Locate the cell with the specified text and output its (x, y) center coordinate. 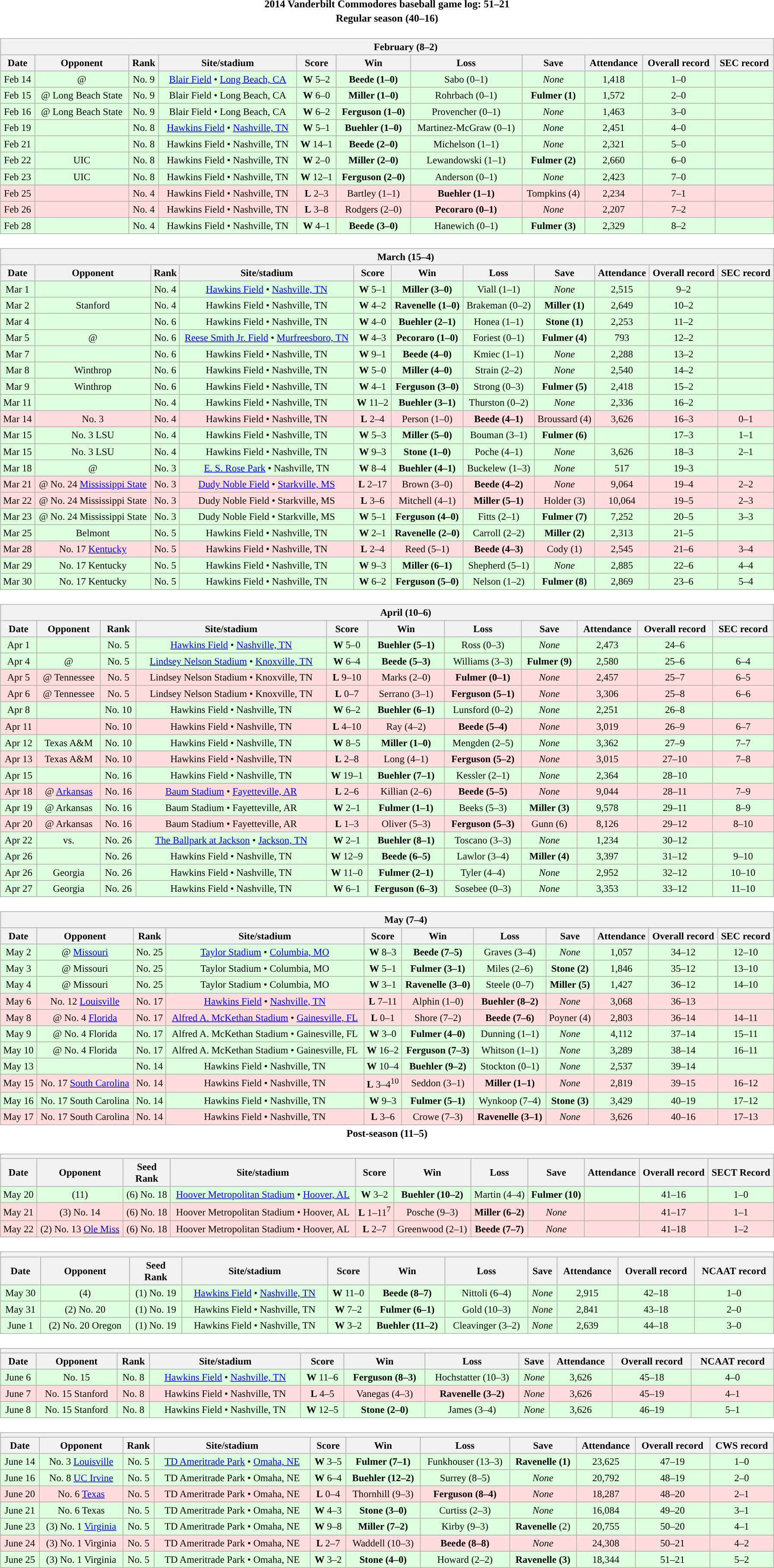
Bartley (1–1) (373, 193)
Mar 1 (18, 289)
23–6 (683, 582)
Waddell (10–3) (383, 1543)
(2) No. 20 Oregon (85, 1325)
Ferguson (5–3) (483, 824)
3,353 (607, 889)
Nelson (1–2) (498, 582)
Gunn (6) (549, 824)
Buehler (2–1) (427, 321)
Ravenelle (2) (543, 1527)
29–12 (675, 824)
Marks (2–0) (406, 677)
Rodgers (2–0) (373, 209)
Stone (1–0) (427, 452)
3–1 (742, 1511)
Foriest (0–1) (498, 338)
7–8 (743, 759)
6–0 (679, 160)
5–1 (733, 1410)
Fulmer (7–1) (383, 1462)
June 25 (20, 1559)
May 15 (19, 1083)
Surrey (8–5) (465, 1478)
Funkhouser (13–3) (465, 1462)
9–10 (743, 856)
May (7–4) (387, 920)
40–19 (683, 1100)
Apr 20 (19, 824)
26–8 (675, 710)
Beede (6–5) (406, 856)
Fulmer (1) (553, 95)
Hochstatter (10–3) (472, 1377)
7–2 (679, 209)
Pecoraro (1–0) (427, 338)
1,572 (613, 95)
15–11 (746, 1034)
31–12 (675, 856)
L 0–7 (347, 694)
vs. (69, 840)
Buehler (7–1) (406, 775)
Fulmer (5) (565, 387)
W 9–8 (328, 1527)
No. 12 Louisville (85, 1001)
Mar 5 (18, 338)
Ravenelle (1) (543, 1462)
10–10 (743, 872)
2,234 (613, 193)
Fulmer (2) (553, 160)
2,660 (613, 160)
June 8 (18, 1410)
39–15 (683, 1083)
Martin (4–4) (499, 1195)
Shepherd (5–1) (498, 565)
Fulmer (6–1) (407, 1309)
L 2–6 (347, 791)
12–10 (746, 952)
Shore (7–2) (438, 1018)
Hanewich (0–1) (466, 226)
W 3–5 (328, 1462)
Buehler (9–2) (438, 1066)
Feb 23 (18, 177)
March (15–4) (387, 257)
Cleavinger (3–2) (486, 1325)
2–2 (745, 484)
Stone (4–0) (383, 1559)
Seddon (3–1) (438, 1083)
Beede (4–0) (427, 354)
19–5 (683, 500)
Wynkoop (7–4) (510, 1100)
Fulmer (8) (565, 582)
Curtiss (2–3) (465, 1511)
Strain (2–2) (498, 370)
Stone (2–0) (384, 1410)
Beede (4–1) (498, 419)
Feb 28 (18, 226)
1–2 (741, 1229)
W 5–3 (372, 435)
June 6 (18, 1377)
5–4 (745, 582)
W 2–0 (317, 160)
Ferguson (7–3) (438, 1050)
29–11 (675, 808)
16–11 (746, 1050)
Rohrbach (0–1) (466, 95)
Fulmer (6) (565, 435)
No. 8 UC Irvine (81, 1478)
Miller (4–0) (427, 370)
Provencher (0–1) (466, 112)
Beede (4–2) (498, 484)
Ferguson (5–2) (483, 759)
Mar 9 (18, 387)
6–7 (743, 726)
4–4 (745, 565)
Miller (5–1) (498, 500)
Ferguson (3–0) (427, 387)
Mar 7 (18, 354)
Feb 21 (18, 144)
45–19 (652, 1393)
Beede (7–5) (438, 952)
Ravenelle (3–2) (472, 1393)
2,418 (622, 387)
Mitchell (4–1) (427, 500)
Ross (0–3) (483, 645)
Feb 14 (18, 79)
Cody (1) (565, 549)
Stone (3–0) (383, 1511)
Buehler (1–0) (373, 128)
L 0–1 (383, 1018)
Mar 25 (18, 533)
Beede (7–6) (510, 1018)
Poche (4–1) (498, 452)
W 11–6 (322, 1377)
Mar 14 (18, 419)
Feb 19 (18, 128)
Feb 25 (18, 193)
Miller (7–2) (383, 1527)
W 6–1 (347, 889)
Mar 22 (18, 500)
Stanford (92, 305)
Fulmer (4) (565, 338)
7–1 (679, 193)
Buehler (1–1) (466, 193)
Miller (6–1) (427, 565)
Ferguson (2–0) (373, 177)
18–3 (683, 452)
51–21 (672, 1559)
3–4 (745, 549)
Beede (1–0) (373, 79)
May 17 (19, 1117)
L 4–5 (322, 1393)
Feb 22 (18, 160)
3,015 (607, 759)
Mar 11 (18, 403)
Miller (4) (549, 856)
Buehler (3–1) (427, 403)
Alphin (1–0) (438, 1001)
10–2 (683, 305)
May 9 (19, 1034)
Brakeman (0–2) (498, 305)
Apr 4 (19, 662)
24–6 (675, 645)
17–3 (683, 435)
2,451 (613, 128)
Miller (5–0) (427, 435)
No. 3 Louisville (81, 1462)
2,819 (621, 1083)
(2) No. 13 Ole Miss (80, 1229)
8–10 (743, 824)
16–3 (683, 419)
2,885 (622, 565)
17–13 (746, 1117)
W 12–1 (317, 177)
Tyler (4–4) (483, 872)
28–11 (675, 791)
Kirby (9–3) (465, 1527)
Toscano (3–3) (483, 840)
Stone (3) (570, 1100)
2,515 (622, 289)
Feb 26 (18, 209)
48–20 (672, 1494)
Apr 22 (19, 840)
Sosebee (0–3) (483, 889)
22–6 (683, 565)
34–12 (683, 952)
Buehler (4–1) (427, 468)
1,418 (613, 79)
2,423 (613, 177)
45–18 (652, 1377)
Buehler (8–1) (406, 840)
6–6 (743, 694)
2,288 (622, 354)
May 16 (19, 1100)
3–3 (745, 516)
Posche (9–3) (432, 1212)
L 4–10 (347, 726)
Oliver (5–3) (406, 824)
Dunning (1–1) (510, 1034)
Fulmer (5–1) (438, 1100)
30–12 (675, 840)
Mar 2 (18, 305)
2,545 (622, 549)
Apr 19 (19, 808)
Miller (3–0) (427, 289)
25–6 (675, 662)
Tompkins (4) (553, 193)
9,578 (607, 808)
13–2 (683, 354)
Broussard (4) (565, 419)
No. 15 (77, 1377)
10,064 (622, 500)
Crowe (7–3) (438, 1117)
May 4 (19, 985)
Apr 27 (19, 889)
Fulmer (9) (549, 662)
Honea (1–1) (498, 321)
Fulmer (7) (565, 516)
40–16 (683, 1117)
2,841 (587, 1309)
Fulmer (4–0) (438, 1034)
38–14 (683, 1050)
36–12 (683, 985)
Martinez-McGraw (0–1) (466, 128)
5–2 (742, 1559)
Miller (5) (570, 985)
W 16–2 (383, 1050)
Steele (0–7) (510, 985)
Lewandowski (1–1) (466, 160)
Mar 21 (18, 484)
Holder (3) (565, 500)
Fulmer (1–1) (406, 808)
2,473 (607, 645)
Sabo (0–1) (466, 79)
Feb 15 (18, 95)
Viall (1–1) (498, 289)
7–9 (743, 791)
The Ballpark at Jackson • Jackson, TN (231, 840)
42–18 (656, 1293)
W 3–0 (383, 1034)
Whitson (1–1) (510, 1050)
3,306 (607, 694)
Buehler (8–2) (510, 1001)
May 2 (19, 952)
Buehler (10–2) (432, 1195)
Anderson (0–1) (466, 177)
W 7–2 (348, 1309)
4–2 (742, 1543)
Apr 11 (19, 726)
(2) No. 20 (85, 1309)
W 8–3 (383, 952)
W 10–4 (383, 1066)
8–2 (679, 226)
47–19 (672, 1462)
20–5 (683, 516)
Beede (5–5) (483, 791)
26–9 (675, 726)
Greenwood (2–1) (432, 1229)
Brown (3–0) (427, 484)
46–19 (652, 1410)
Strong (0–3) (498, 387)
19–3 (683, 468)
W 14–1 (317, 144)
18,344 (606, 1559)
June 7 (18, 1393)
23,625 (606, 1462)
Beede (8–8) (465, 1543)
Thornhill (9–3) (383, 1494)
Beede (5–4) (483, 726)
May 22 (19, 1229)
W 12–9 (347, 856)
2,649 (622, 305)
13–10 (746, 969)
21–6 (683, 549)
W 6–0 (317, 95)
Kmiec (1–1) (498, 354)
0–1 (745, 419)
May 30 (21, 1293)
Person (1–0) (427, 419)
Miller (2–0) (373, 160)
Mar 8 (18, 370)
Mar 28 (18, 549)
Miller (3) (549, 808)
16–2 (683, 403)
W 9–1 (372, 354)
8–9 (743, 808)
15–2 (683, 387)
Mar 4 (18, 321)
11–2 (683, 321)
Buckelew (1–3) (498, 468)
Beeks (5–3) (483, 808)
9,044 (607, 791)
Ferguson (1–0) (373, 112)
Mar 23 (18, 516)
Fulmer (10) (556, 1195)
2,537 (621, 1066)
W 12–5 (322, 1410)
7–0 (679, 177)
Ravenelle (3) (543, 1559)
Serrano (3–1) (406, 694)
8,126 (607, 824)
2,952 (607, 872)
793 (622, 338)
May 21 (19, 1212)
Buehler (5–1) (406, 645)
June 24 (20, 1543)
Apr 8 (19, 710)
44–18 (656, 1325)
2,207 (613, 209)
Ferguson (6–3) (406, 889)
Carroll (2–2) (498, 533)
Reed (5–1) (427, 549)
2,915 (587, 1293)
Feb 16 (18, 112)
Fulmer (3) (553, 226)
6–5 (743, 677)
Belmont (92, 533)
Nittoli (6–4) (486, 1293)
4,112 (621, 1034)
1,463 (613, 112)
3,397 (607, 856)
Mar 30 (18, 582)
Buehler (11–2) (407, 1325)
41–18 (674, 1229)
Apr 5 (19, 677)
3,019 (607, 726)
May 3 (19, 969)
9,064 (622, 484)
37–14 (683, 1034)
May 6 (19, 1001)
June 23 (20, 1527)
L 9–10 (347, 677)
SECT Record (741, 1173)
12–2 (683, 338)
Bouman (3–1) (498, 435)
Ferguson (4–0) (427, 516)
June 21 (20, 1511)
June 14 (20, 1462)
February (8–2) (387, 47)
May 8 (19, 1018)
L 2–17 (372, 484)
Ferguson (8–3) (384, 1377)
2,336 (622, 403)
2,803 (621, 1018)
2,457 (607, 677)
Ravenelle (3–1) (510, 1117)
Miles (2–6) (510, 969)
Apr 12 (19, 743)
Vanegas (4–3) (384, 1393)
June 20 (20, 1494)
Reese Smith Jr. Field • Murfreesboro, TN (266, 338)
Ferguson (5–1) (483, 694)
Thurston (0–2) (498, 403)
Ravenelle (3–0) (438, 985)
16,084 (606, 1511)
1,846 (621, 969)
36–13 (683, 1001)
May 13 (19, 1066)
28–10 (675, 775)
Apr 15 (19, 775)
W 4–2 (372, 305)
19–4 (683, 484)
48–19 (672, 1478)
Kessler (2–1) (483, 775)
16–12 (746, 1083)
Stone (1) (565, 321)
Gold (10–3) (486, 1309)
Fulmer (0–1) (483, 677)
Apr 13 (19, 759)
W 8–4 (372, 468)
14–11 (746, 1018)
W 11–2 (372, 403)
W 3–1 (383, 985)
2–3 (745, 500)
1,234 (607, 840)
W 4–0 (372, 321)
3,289 (621, 1050)
2,251 (607, 710)
Apr 1 (19, 645)
20,792 (606, 1478)
L 1–117 (374, 1212)
Beede (4–3) (498, 549)
Killian (2–6) (406, 791)
32–12 (675, 872)
Williams (3–3) (483, 662)
7,252 (622, 516)
2,540 (622, 370)
June 1 (21, 1325)
14–2 (683, 370)
50–21 (672, 1543)
(4) (85, 1293)
Michelson (1–1) (466, 144)
41–17 (674, 1212)
L 2–8 (347, 759)
L 1–3 (347, 824)
W 19–1 (347, 775)
11–10 (743, 889)
49–20 (672, 1511)
1,057 (621, 952)
Miller (1–1) (510, 1083)
May 20 (19, 1195)
Ferguson (5–0) (427, 582)
Stone (2) (570, 969)
2,329 (613, 226)
Ferguson (8–4) (465, 1494)
14–10 (746, 985)
May 31 (21, 1309)
2,364 (607, 775)
5–0 (679, 144)
50–20 (672, 1527)
Mar 18 (18, 468)
2,321 (613, 144)
Stockton (0–1) (510, 1066)
Buehler (12–2) (383, 1478)
3,429 (621, 1100)
35–12 (683, 969)
Poyner (4) (570, 1018)
41–16 (674, 1195)
Fitts (2–1) (498, 516)
Long (4–1) (406, 759)
39–14 (683, 1066)
W 5–2 (317, 79)
L 7–11 (383, 1001)
25–7 (675, 677)
1,427 (621, 985)
7–7 (743, 743)
517 (622, 468)
2,313 (622, 533)
3,068 (621, 1001)
Beede (2–0) (373, 144)
9–2 (683, 289)
Fulmer (3–1) (438, 969)
Fulmer (2–1) (406, 872)
Mar 29 (18, 565)
2,253 (622, 321)
Beede (3–0) (373, 226)
L 3–410 (383, 1083)
18,287 (606, 1494)
Howard (2–2) (465, 1559)
Ray (4–2) (406, 726)
Buehler (6–1) (406, 710)
27–9 (675, 743)
L 0–4 (328, 1494)
25–8 (675, 694)
(3) No. 14 (80, 1212)
6–4 (743, 662)
17–12 (746, 1100)
Miller (6–2) (499, 1212)
Beede (7–7) (499, 1229)
2,580 (607, 662)
Apr 6 (19, 694)
L 3–8 (317, 209)
Apr 18 (19, 791)
Pecoraro (0–1) (466, 209)
2,869 (622, 582)
3,362 (607, 743)
Beede (8–7) (407, 1293)
(11) (80, 1195)
Beede (5–3) (406, 662)
43–18 (656, 1309)
May 10 (19, 1050)
36–14 (683, 1018)
E. S. Rose Park • Nashville, TN (266, 468)
CWS record (742, 1445)
20,755 (606, 1527)
April (10–6) (387, 613)
Ravenelle (1–0) (427, 305)
24,308 (606, 1543)
Miller (2) (565, 533)
W 8–5 (347, 743)
Miller (1) (565, 305)
Graves (3–4) (510, 952)
21–5 (683, 533)
33–12 (675, 889)
27–10 (675, 759)
2,639 (587, 1325)
Mengden (2–5) (483, 743)
June 16 (20, 1478)
Ravenelle (2–0) (427, 533)
Lunsford (0–2) (483, 710)
L 2–3 (317, 193)
James (3–4) (472, 1410)
Lawlor (3–4) (483, 856)
